Scan for the cell matching the given text and deliver its (X, Y) coordinate at center. 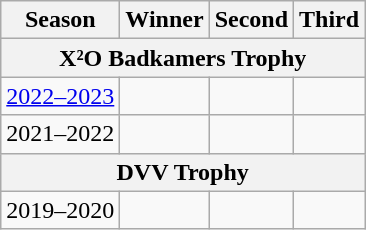
Second (251, 20)
2019–2020 (60, 210)
Winner (164, 20)
DVV Trophy (183, 172)
2021–2022 (60, 134)
X²O Badkamers Trophy (183, 58)
2022–2023 (60, 96)
Third (330, 20)
Season (60, 20)
